Locate the cell with the specified text and output its [X, Y] center coordinate. 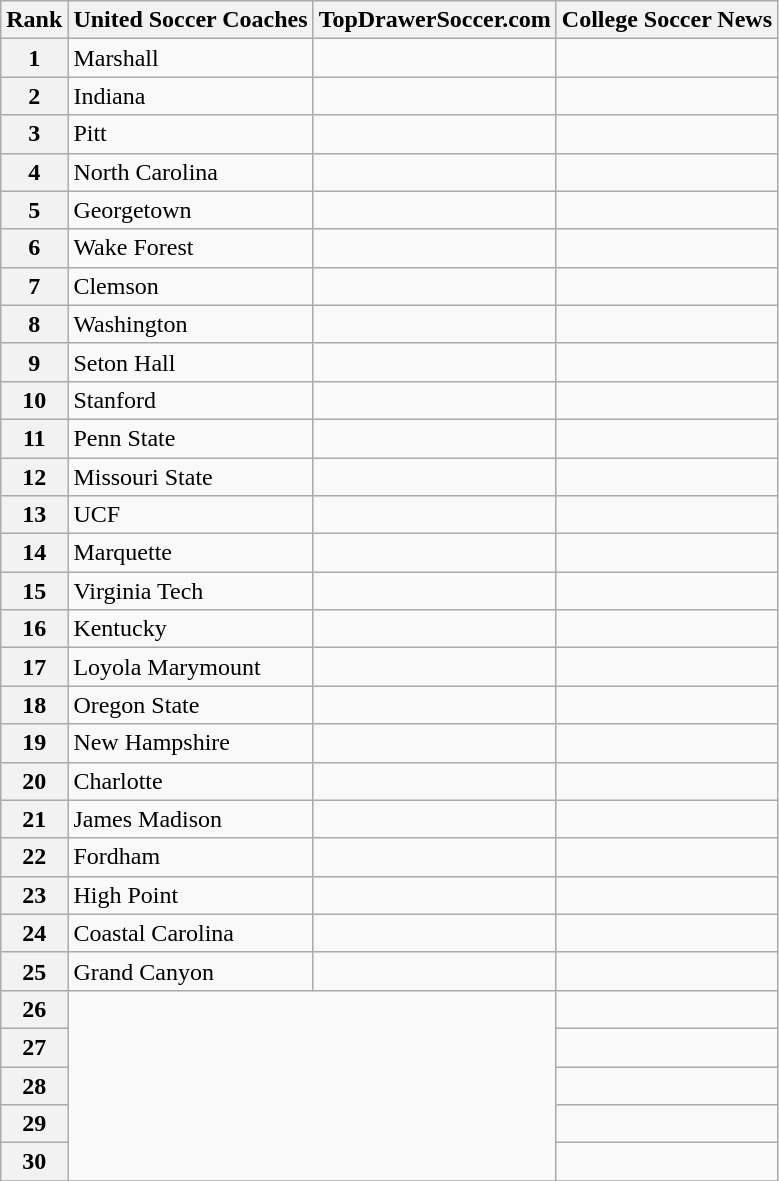
9 [34, 362]
8 [34, 324]
Seton Hall [190, 362]
Loyola Marymount [190, 667]
20 [34, 781]
Clemson [190, 286]
Coastal Carolina [190, 933]
3 [34, 134]
29 [34, 1124]
Stanford [190, 400]
TopDrawerSoccer.com [434, 20]
10 [34, 400]
Wake Forest [190, 248]
Virginia Tech [190, 591]
Washington [190, 324]
Georgetown [190, 210]
Oregon State [190, 705]
26 [34, 1009]
Marshall [190, 58]
19 [34, 743]
14 [34, 553]
Grand Canyon [190, 971]
22 [34, 857]
28 [34, 1085]
Rank [34, 20]
6 [34, 248]
5 [34, 210]
United Soccer Coaches [190, 20]
24 [34, 933]
Indiana [190, 96]
High Point [190, 895]
Missouri State [190, 477]
New Hampshire [190, 743]
25 [34, 971]
2 [34, 96]
21 [34, 819]
30 [34, 1162]
7 [34, 286]
Fordham [190, 857]
13 [34, 515]
Penn State [190, 438]
4 [34, 172]
18 [34, 705]
UCF [190, 515]
23 [34, 895]
Charlotte [190, 781]
College Soccer News [666, 20]
12 [34, 477]
James Madison [190, 819]
16 [34, 629]
Pitt [190, 134]
North Carolina [190, 172]
15 [34, 591]
27 [34, 1047]
1 [34, 58]
11 [34, 438]
Marquette [190, 553]
Kentucky [190, 629]
17 [34, 667]
